Return (x, y) of the center of cell containing provided text 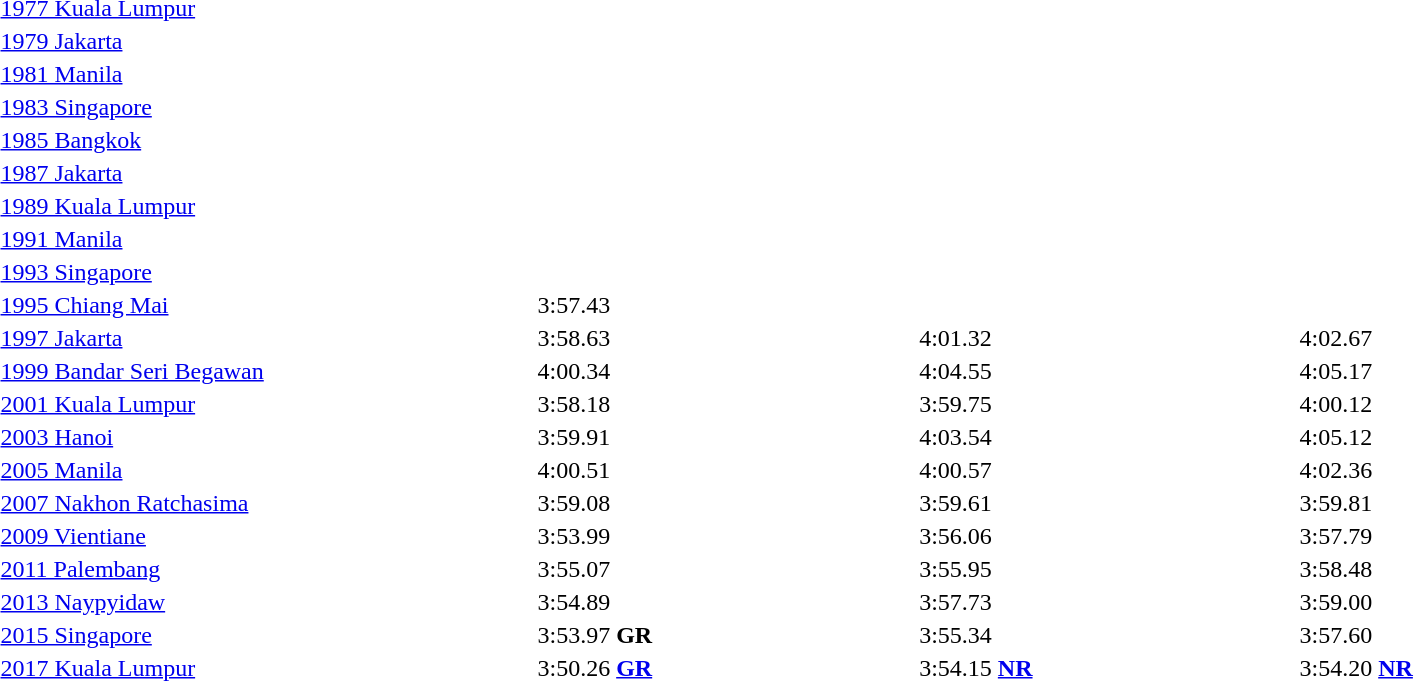
4:05.17 (1356, 371)
3:59.81 (1356, 503)
3:57.43 (595, 305)
3:55.07 (595, 569)
3:59.08 (595, 503)
4:00.34 (595, 371)
3:59.75 (976, 404)
4:03.54 (976, 437)
4:00.57 (976, 470)
3:56.06 (976, 536)
3:57.73 (976, 602)
4:02.67 (1356, 338)
3:58.48 (1356, 569)
4:01.32 (976, 338)
3:55.95 (976, 569)
3:57.79 (1356, 536)
3:53.97 GR (595, 635)
3:59.91 (595, 437)
3:53.99 (595, 536)
3:58.63 (595, 338)
4:02.36 (1356, 470)
3:55.34 (976, 635)
3:57.60 (1356, 635)
4:00.51 (595, 470)
3:59.61 (976, 503)
4:05.12 (1356, 437)
3:58.18 (595, 404)
3:59.00 (1356, 602)
4:00.12 (1356, 404)
3:54.89 (595, 602)
4:04.55 (976, 371)
